Find where the given text appears and provide that cell's center as [x, y] coordinate. 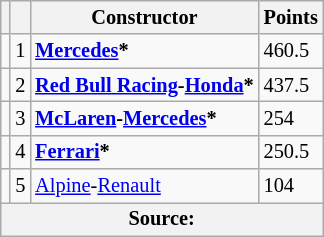
Mercedes* [144, 51]
2 [20, 85]
460.5 [291, 51]
Alpine-Renault [144, 186]
254 [291, 118]
3 [20, 118]
Points [291, 17]
Source: [162, 219]
104 [291, 186]
Constructor [144, 17]
437.5 [291, 85]
4 [20, 152]
250.5 [291, 152]
Red Bull Racing-Honda* [144, 85]
McLaren-Mercedes* [144, 118]
Ferrari* [144, 152]
5 [20, 186]
1 [20, 51]
